For the text-containing cell, return its midpoint in [X, Y] coordinate format. 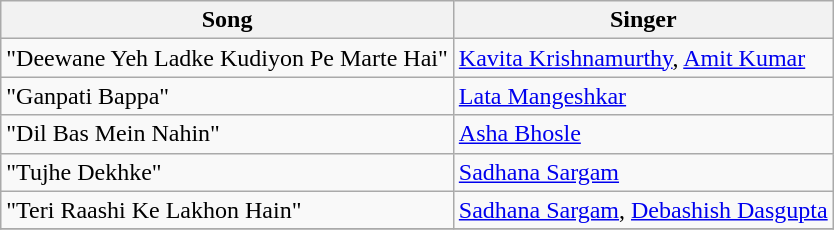
Song [228, 20]
Lata Mangeshkar [643, 96]
Sadhana Sargam, Debashish Dasgupta [643, 210]
Singer [643, 20]
"Teri Raashi Ke Lakhon Hain" [228, 210]
Sadhana Sargam [643, 172]
"Dil Bas Mein Nahin" [228, 134]
Kavita Krishnamurthy, Amit Kumar [643, 58]
"Ganpati Bappa" [228, 96]
"Deewane Yeh Ladke Kudiyon Pe Marte Hai" [228, 58]
Asha Bhosle [643, 134]
"Tujhe Dekhke" [228, 172]
